Locate the cell with the specified text and output its (x, y) center coordinate. 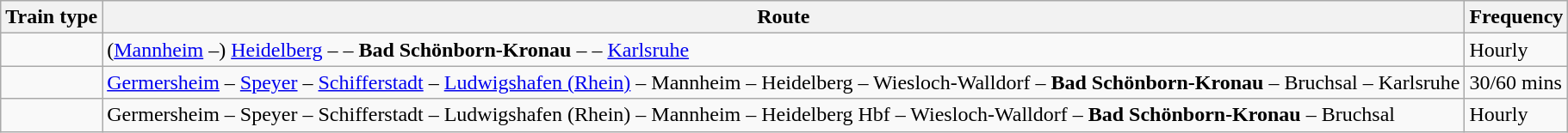
30/60 mins (1516, 82)
Route (784, 17)
Germersheim – Speyer – Schifferstadt – Ludwigshafen (Rhein) – Mannheim – Heidelberg – Wiesloch-Walldorf – Bad Schönborn-Kronau – Bruchsal – Karlsruhe (784, 82)
(Mannheim –) Heidelberg – – Bad Schönborn-Kronau – – Karlsruhe (784, 50)
Germersheim – Speyer – Schifferstadt – Ludwigshafen (Rhein) – Mannheim – Heidelberg Hbf – Wiesloch-Walldorf – Bad Schönborn-Kronau – Bruchsal (784, 115)
Train type (52, 17)
Frequency (1516, 17)
